Identify which cell holds the provided text, then report its (x, y) central coordinate. 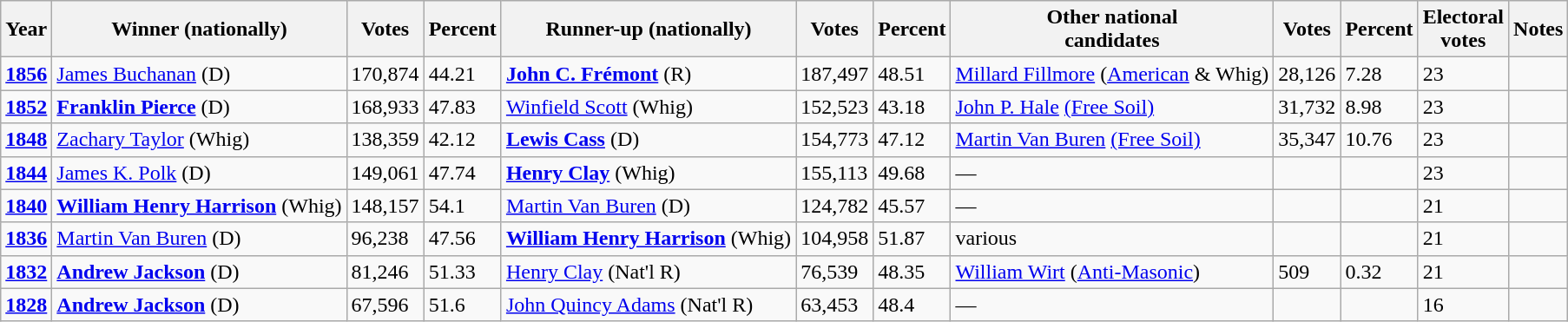
154,773 (835, 140)
Year (26, 30)
0.32 (1379, 272)
Electoralvotes (1463, 30)
Zachary Taylor (Whig) (200, 140)
81,246 (385, 272)
104,958 (835, 239)
28,126 (1308, 74)
1840 (26, 206)
47.12 (912, 140)
Winner (nationally) (200, 30)
1836 (26, 239)
John Quincy Adams (Nat'l R) (648, 305)
51.87 (912, 239)
William Wirt (Anti-Masonic) (1112, 272)
47.74 (462, 173)
45.57 (912, 206)
16 (1463, 305)
31,732 (1308, 107)
48.35 (912, 272)
35,347 (1308, 140)
various (1112, 239)
1832 (26, 272)
138,359 (385, 140)
187,497 (835, 74)
Millard Fillmore (American & Whig) (1112, 74)
1848 (26, 140)
James Buchanan (D) (200, 74)
John C. Frémont (R) (648, 74)
1856 (26, 74)
509 (1308, 272)
51.6 (462, 305)
1828 (26, 305)
63,453 (835, 305)
James K. Polk (D) (200, 173)
54.1 (462, 206)
96,238 (385, 239)
124,782 (835, 206)
John P. Hale (Free Soil) (1112, 107)
Lewis Cass (D) (648, 140)
Martin Van Buren (Free Soil) (1112, 140)
168,933 (385, 107)
8.98 (1379, 107)
170,874 (385, 74)
7.28 (1379, 74)
51.33 (462, 272)
149,061 (385, 173)
47.83 (462, 107)
10.76 (1379, 140)
1852 (26, 107)
Henry Clay (Nat'l R) (648, 272)
155,113 (835, 173)
1844 (26, 173)
67,596 (385, 305)
49.68 (912, 173)
Other nationalcandidates (1112, 30)
42.12 (462, 140)
Franklin Pierce (D) (200, 107)
48.4 (912, 305)
47.56 (462, 239)
152,523 (835, 107)
Henry Clay (Whig) (648, 173)
148,157 (385, 206)
Runner-up (nationally) (648, 30)
76,539 (835, 272)
43.18 (912, 107)
Notes (1538, 30)
Winfield Scott (Whig) (648, 107)
48.51 (912, 74)
44.21 (462, 74)
